Provide the (X, Y) coordinate of the cell's center where the given text is located.  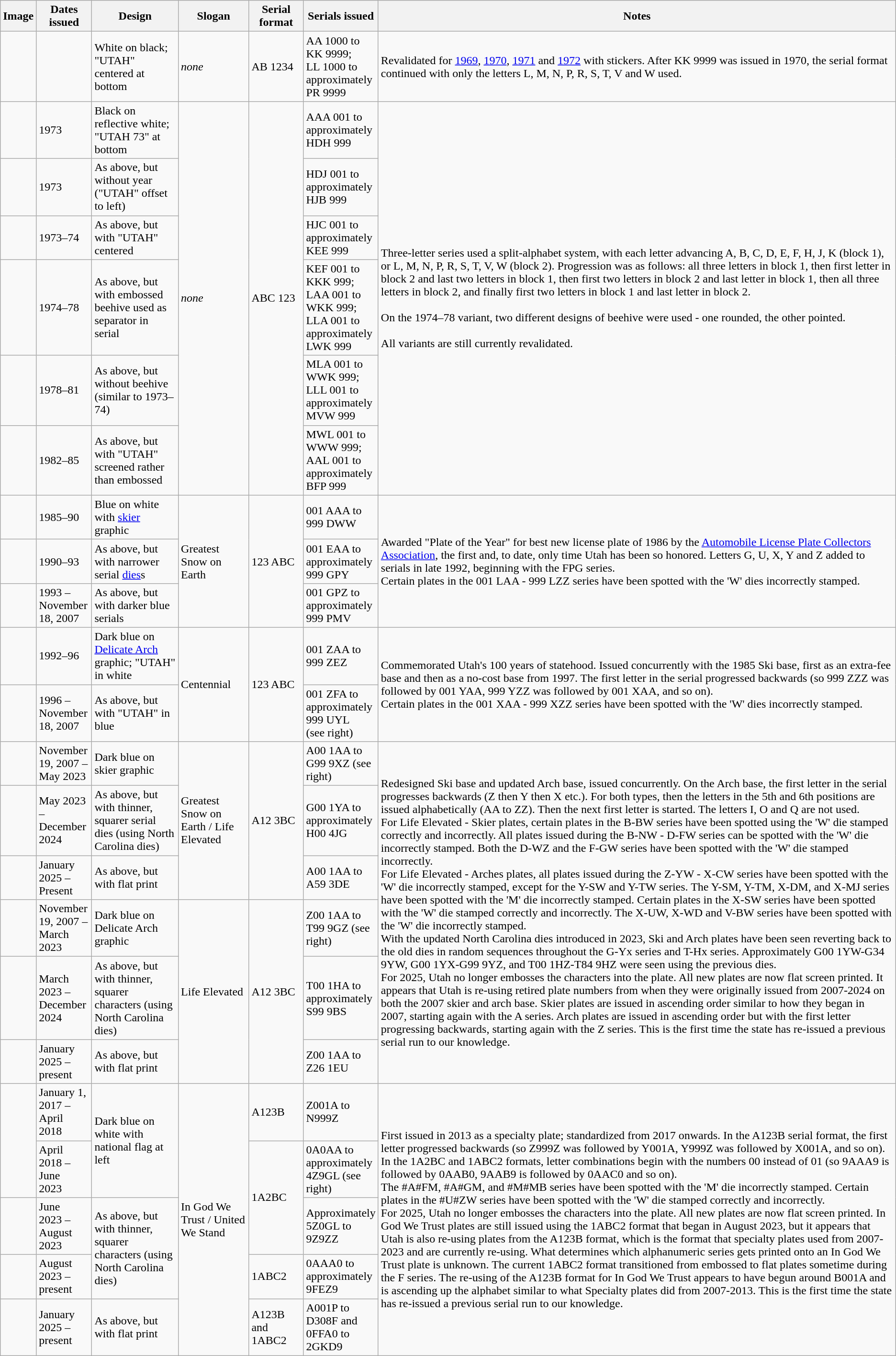
1974–78 (64, 307)
Approximately 5Z0GL to 9Z9ZZ (341, 1226)
Slogan (213, 16)
Blue on white with skier graphic (135, 517)
A00 1AA to A59 3DE (341, 878)
1978–81 (64, 390)
Image (18, 16)
November 19, 2007 – March 2023 (64, 928)
0AAA0 to approximately 9FEZ9 (341, 1277)
White on black; "UTAH" centered at bottom (135, 67)
1A2BC (276, 1198)
AAA 001 to approximately HDH 999 (341, 130)
Design (135, 16)
As above, but with thinner, squarer serial dies (using North Carolina dies) (135, 821)
Centennial (213, 684)
As above, but with "UTAH" in blue (135, 713)
A123B (276, 1112)
A001P to D308F and 0FFA0 to 2GKD9 (341, 1327)
1ABC2 (276, 1277)
1985–90 (64, 517)
1992–96 (64, 656)
KEF 001 to KKK 999;LAA 001 to WKK 999;LLA 001 to approximately LWK 999 (341, 307)
Dates issued (64, 16)
As above, but with "UTAH" screened rather than embossed (135, 460)
As above, but without year ("UTAH" offset to left) (135, 187)
November 19, 2007 – May 2023 (64, 764)
March 2023 – December 2024 (64, 998)
HDJ 001 to approximately HJB 999 (341, 187)
Serial format (276, 16)
1996 – November 18, 2007 (64, 713)
Serials issued (341, 16)
In God We Trust / United We Stand (213, 1220)
ABC 123 (276, 298)
001 EAA to approximately 999 GPY (341, 561)
A123B and 1ABC2 (276, 1327)
As above, but without beehive (similar to 1973–74) (135, 390)
Life Elevated (213, 992)
Dark blue on skier graphic (135, 764)
Z00 1AA to Z26 1EU (341, 1062)
Notes (637, 16)
1973–74 (64, 237)
As above, but with darker blue serials (135, 605)
January 1, 2017 – April2018 (64, 1112)
Greatest Snow on Earth / Life Elevated (213, 821)
Z001A to N999Z (341, 1112)
001 ZFA to approximately 999 UYL(see right) (341, 713)
Dark blue on Delicate Arch graphic; "UTAH" in white (135, 656)
AB 1234 (276, 67)
June2023 – August 2023 (64, 1226)
As above, but with embossed beehive used as separator in serial (135, 307)
MLA 001 to WWK 999;LLL 001 to approximately MVW 999 (341, 390)
Dark blue on Delicate Arch graphic (135, 928)
1982–85 (64, 460)
1993 – November 18, 2007 (64, 605)
001 AAA to 999 DWW (341, 517)
August 2023 – present (64, 1277)
As above, but with narrower serial diess (135, 561)
Dark blue on white with national flag at left (135, 1141)
April 2018 – June2023 (64, 1169)
May 2023 – December 2024 (64, 821)
Black on reflective white; "UTAH 73" at bottom (135, 130)
Greatest Snow on Earth (213, 561)
001 ZAA to 999 ZEZ (341, 656)
G00 1YA to approximately H00 4JG (341, 821)
1990–93 (64, 561)
Z00 1AA to T99 9GZ (see right) (341, 928)
HJC 001 to approximately KEE 999 (341, 237)
January 2025 – Present (64, 878)
A00 1AA to G99 9XZ (see right) (341, 764)
T00 1HA to approximately S99 9BS (341, 998)
0A0AA to approximately 4Z9GL (see right) (341, 1169)
001 GPZ to approximately 999 PMV (341, 605)
As above, but with "UTAH" centered (135, 237)
MWL 001 to WWW 999;AAL 001 to approximately BFP 999 (341, 460)
AA 1000 toKK 9999;LL 1000 to approximately PR 9999 (341, 67)
